Search for the cell housing the specified text and yield its (X, Y) center coordinate. 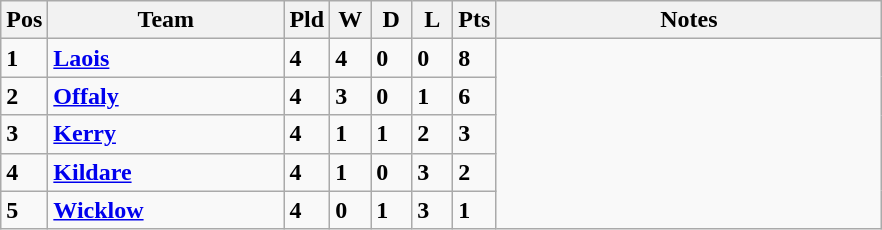
Pld (307, 20)
Wicklow (166, 210)
6 (474, 96)
Kildare (166, 172)
5 (24, 210)
8 (474, 58)
W (350, 20)
Kerry (166, 134)
Team (166, 20)
Laois (166, 58)
Offaly (166, 96)
Pos (24, 20)
Notes (689, 20)
Pts (474, 20)
L (432, 20)
D (392, 20)
